Find where the given text appears and provide that cell's center as (x, y) coordinate. 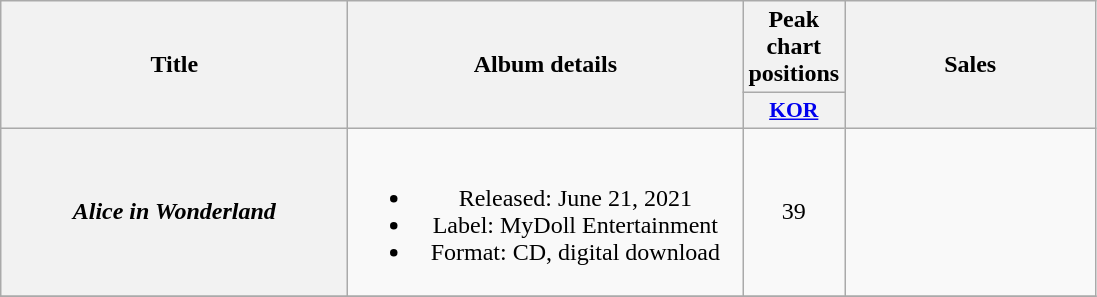
Released: June 21, 2021Label: MyDoll EntertainmentFormat: CD, digital download (546, 212)
Title (174, 65)
Album details (546, 65)
Sales (970, 65)
Peak chart positions (794, 47)
KOR (794, 111)
39 (794, 212)
Alice in Wonderland (174, 212)
